Find where the given text appears and provide that cell's center as [x, y] coordinate. 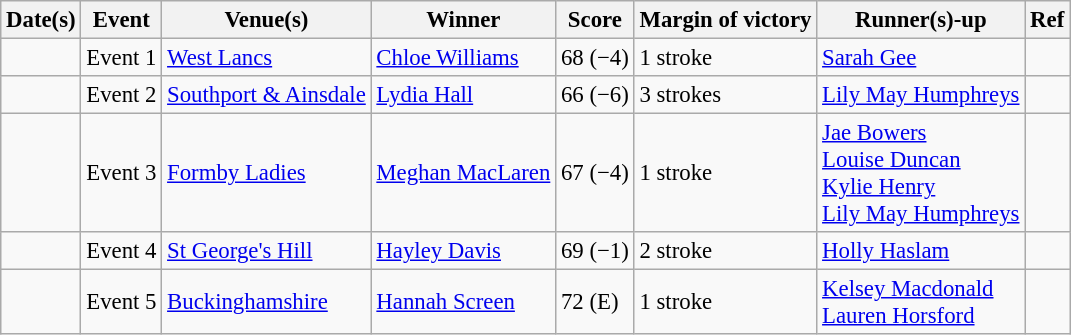
2 stroke [726, 251]
Margin of victory [726, 20]
Venue(s) [266, 20]
Lydia Hall [464, 95]
Buckinghamshire [266, 302]
Kelsey Macdonald Lauren Horsford [921, 302]
Ref [1048, 20]
Holly Haslam [921, 251]
Lily May Humphreys [921, 95]
Event 5 [122, 302]
72 (E) [595, 302]
Winner [464, 20]
Formby Ladies [266, 174]
66 (−6) [595, 95]
West Lancs [266, 58]
Event 1 [122, 58]
Hannah Screen [464, 302]
Jae Bowers Louise Duncan Kylie Henry Lily May Humphreys [921, 174]
Score [595, 20]
Runner(s)-up [921, 20]
68 (−4) [595, 58]
Hayley Davis [464, 251]
Chloe Williams [464, 58]
67 (−4) [595, 174]
Meghan MacLaren [464, 174]
69 (−1) [595, 251]
Event 2 [122, 95]
Event 3 [122, 174]
Sarah Gee [921, 58]
Southport & Ainsdale [266, 95]
Event [122, 20]
St George's Hill [266, 251]
3 strokes [726, 95]
Event 4 [122, 251]
Date(s) [41, 20]
